Detect which cell encompasses the target text, then output its [X, Y] center coordinate. 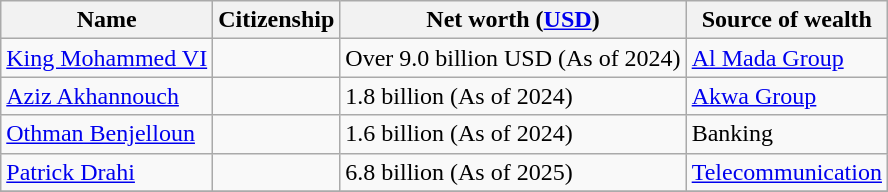
Net worth (USD) [513, 20]
Akwa Group [786, 96]
1.8 billion (As of 2024) [513, 96]
Telecommunication [786, 172]
Patrick Drahi [107, 172]
Banking [786, 134]
Aziz Akhannouch [107, 96]
King Mohammed VI [107, 58]
Al Mada Group [786, 58]
6.8 billion (As of 2025) [513, 172]
Source of wealth [786, 20]
Name [107, 20]
Citizenship [276, 20]
1.6 billion (As of 2024) [513, 134]
Othman Benjelloun [107, 134]
Over 9.0 billion USD (As of 2024) [513, 58]
